Identify which cell holds the provided text, then report its [X, Y] central coordinate. 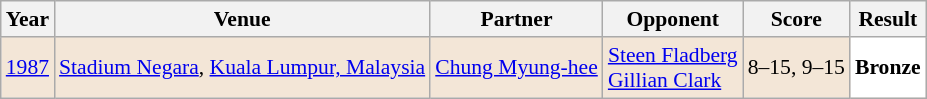
1987 [28, 68]
Partner [516, 19]
Year [28, 19]
Chung Myung-hee [516, 68]
Score [796, 19]
Bronze [888, 68]
8–15, 9–15 [796, 68]
Steen Fladberg Gillian Clark [673, 68]
Venue [242, 19]
Result [888, 19]
Opponent [673, 19]
Stadium Negara, Kuala Lumpur, Malaysia [242, 68]
